Find where the given text appears and provide that cell's center as (x, y) coordinate. 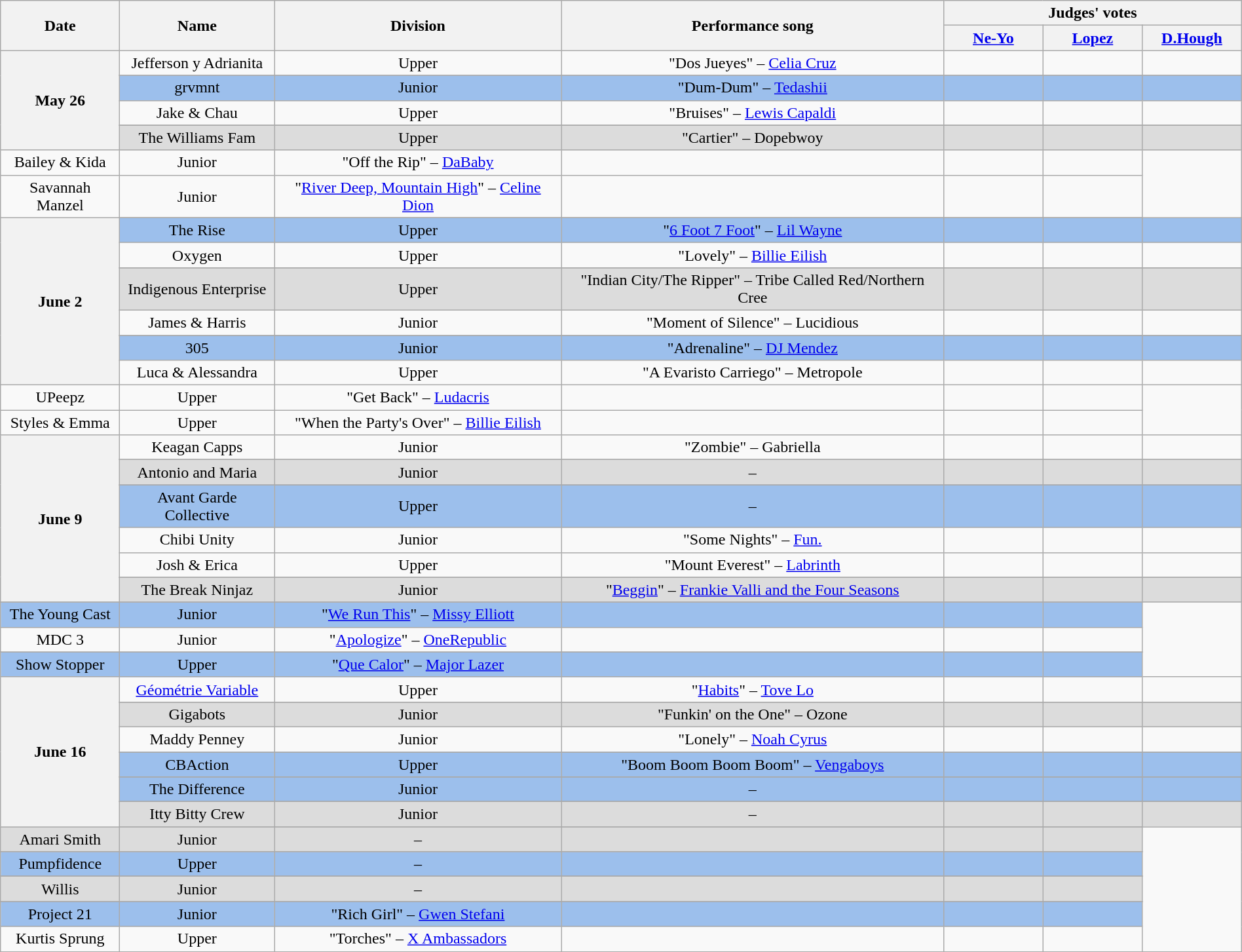
UPeepz (60, 398)
"Apologize" – OneRepublic (418, 639)
"We Run This" – Missy Elliott (418, 615)
Indigenous Enterprise (197, 288)
"6 Foot 7 Foot" – Lil Wayne (753, 230)
"Indian City/The Ripper" – Tribe Called Red/Northern Cree (753, 288)
Maddy Penney (197, 739)
Kurtis Sprung (60, 939)
The Williams Fam (197, 138)
The Difference (197, 790)
Project 21 (60, 914)
Bailey & Kida (60, 162)
"Some Nights" – Fun. (753, 540)
Géométrie Variable (197, 689)
Performance song (753, 26)
Amari Smith (60, 839)
June 16 (60, 752)
"Get Back" – Ludacris (418, 398)
"Torches" – X Ambassadors (418, 939)
Savannah Manzel (60, 197)
Pumpfidence (60, 864)
"Adrenaline" – DJ Mendez (753, 348)
Itty Bitty Crew (197, 814)
Antonio and Maria (197, 472)
The Young Cast (60, 615)
Show Stopper (60, 664)
Lopez (1093, 38)
"Que Calor" – Major Lazer (418, 664)
"Moment of Silence" – Lucidious (753, 322)
James & Harris (197, 322)
Judges' votes (1093, 13)
Styles & Emma (60, 423)
"Lovely" – Billie Eilish (753, 255)
"Rich Girl" – Gwen Stefani (418, 914)
"Bruises" – Lewis Capaldi (753, 113)
"Off the Rip" – DaBaby (418, 162)
June 9 (60, 519)
"Boom Boom Boom Boom" – Vengaboys (753, 765)
Josh & Erica (197, 565)
May 26 (60, 100)
Avant Garde Collective (197, 506)
"River Deep, Mountain High" – Celine Dion (418, 197)
Jake & Chau (197, 113)
"Lonely" – Noah Cyrus (753, 739)
Jefferson y Adrianita (197, 63)
"When the Party's Over" – Billie Eilish (418, 423)
Keagan Capps (197, 447)
Chibi Unity (197, 540)
Gigabots (197, 714)
D.Hough (1192, 38)
Willis (60, 889)
grvmnt (197, 88)
The Break Ninjaz (197, 590)
"Dos Jueyes" – Celia Cruz (753, 63)
Oxygen (197, 255)
"Mount Everest" – Labrinth (753, 565)
Division (418, 26)
"Dum-Dum" – Tedashii (753, 88)
CBAction (197, 765)
"Zombie" – Gabriella (753, 447)
MDC 3 (60, 639)
"A Evaristo Carriego" – Metropole (753, 373)
"Funkin' on the One" – Ozone (753, 714)
Ne-Yo (994, 38)
The Rise (197, 230)
"Beggin" – Frankie Valli and the Four Seasons (753, 590)
"Habits" – Tove Lo (753, 689)
Date (60, 26)
Luca & Alessandra (197, 373)
305 (197, 348)
Name (197, 26)
June 2 (60, 301)
"Cartier" – Dopebwoy (753, 138)
